Capture the cell that displays the provided text and extract its (x, y) central coordinate. 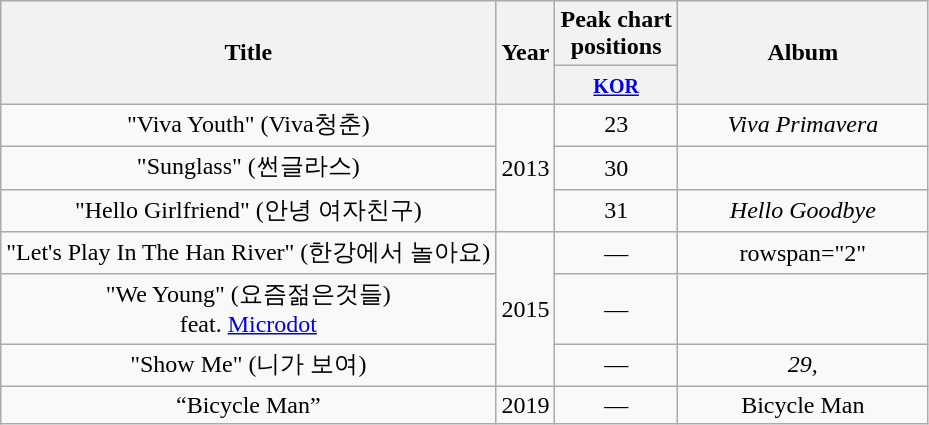
rowspan="2" (802, 254)
KOR (616, 85)
Viva Primavera (802, 126)
Album (802, 52)
"Let's Play In The Han River" (한강에서 놀아요) (248, 254)
2015 (526, 310)
Peak chart positions (616, 34)
"Hello Girlfriend" (안녕 여자친구) (248, 210)
Title (248, 52)
"Viva Youth" (Viva청춘) (248, 126)
2013 (526, 168)
"Sunglass" (썬글라스) (248, 168)
“Bicycle Man” (248, 405)
"Show Me" (니가 보여) (248, 366)
"We Young" (요즘젊은것들) feat. Microdot (248, 309)
2019 (526, 405)
23 (616, 126)
31 (616, 210)
30 (616, 168)
Year (526, 52)
Bicycle Man (802, 405)
29, (802, 366)
Hello Goodbye (802, 210)
